Extract the [x, y] coordinate from the center of the cell holding the provided text.  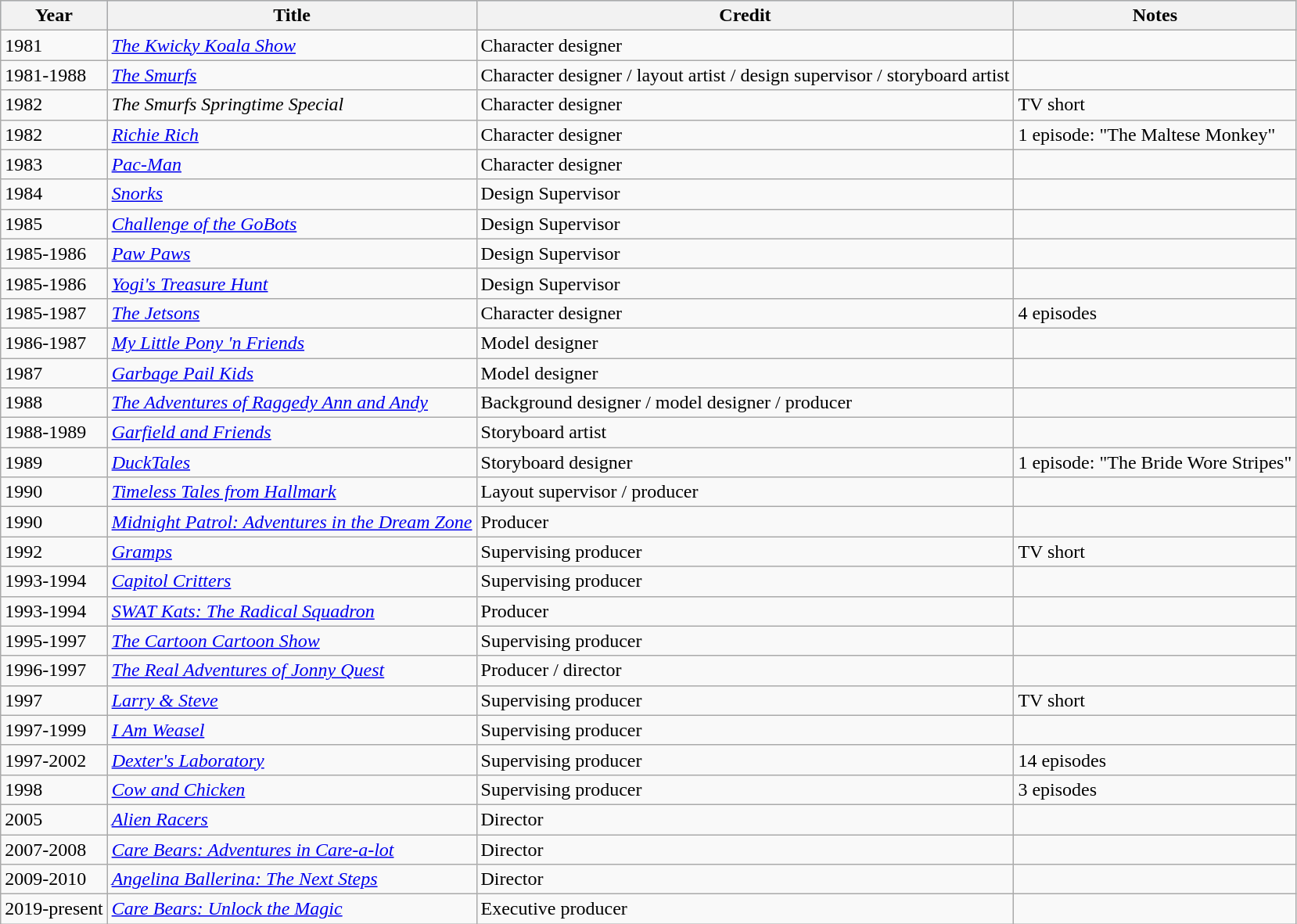
Capitol Critters [292, 581]
Cow and Chicken [292, 789]
Gramps [292, 552]
Producer / director [745, 671]
1989 [54, 462]
Notes [1155, 16]
4 episodes [1155, 313]
2009-2010 [54, 879]
My Little Pony 'n Friends [292, 343]
Layout supervisor / producer [745, 492]
Care Bears: Unlock the Magic [292, 909]
Character designer / layout artist / design supervisor / storyboard artist [745, 75]
1997 [54, 700]
The Jetsons [292, 313]
Larry & Steve [292, 700]
1997-1999 [54, 730]
Storyboard artist [745, 433]
1985 [54, 224]
Angelina Ballerina: The Next Steps [292, 879]
Background designer / model designer / producer [745, 403]
I Am Weasel [292, 730]
The Smurfs [292, 75]
Storyboard designer [745, 462]
Credit [745, 16]
Care Bears: Adventures in Care-a-lot [292, 849]
14 episodes [1155, 760]
The Adventures of Raggedy Ann and Andy [292, 403]
1995-1997 [54, 641]
Pac-Man [292, 164]
2019-present [54, 909]
Garbage Pail Kids [292, 373]
1985-1987 [54, 313]
2007-2008 [54, 849]
Paw Paws [292, 253]
1986-1987 [54, 343]
Snorks [292, 194]
1992 [54, 552]
1984 [54, 194]
SWAT Kats: The Radical Squadron [292, 611]
1988 [54, 403]
1987 [54, 373]
Richie Rich [292, 135]
3 episodes [1155, 789]
DuckTales [292, 462]
1981-1988 [54, 75]
Year [54, 16]
The Kwicky Koala Show [292, 45]
1981 [54, 45]
1 episode: "The Bride Wore Stripes" [1155, 462]
The Smurfs Springtime Special [292, 105]
Title [292, 16]
1998 [54, 789]
Yogi's Treasure Hunt [292, 283]
Dexter's Laboratory [292, 760]
Garfield and Friends [292, 433]
Timeless Tales from Hallmark [292, 492]
1983 [54, 164]
The Cartoon Cartoon Show [292, 641]
1997-2002 [54, 760]
Alien Racers [292, 819]
The Real Adventures of Jonny Quest [292, 671]
1988-1989 [54, 433]
Midnight Patrol: Adventures in the Dream Zone [292, 522]
Executive producer [745, 909]
Challenge of the GoBots [292, 224]
1 episode: "The Maltese Monkey" [1155, 135]
1996-1997 [54, 671]
2005 [54, 819]
